Locate the cell with the specified text and output its (x, y) center coordinate. 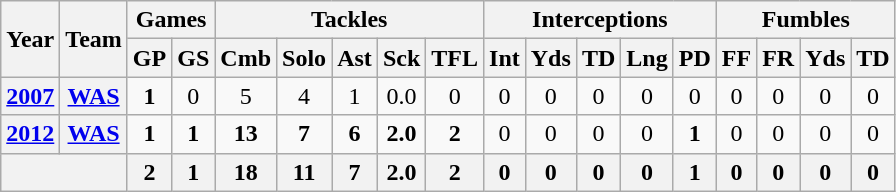
Team (94, 39)
11 (304, 172)
5 (246, 96)
0.0 (401, 96)
Int (505, 58)
6 (355, 134)
GS (194, 58)
Ast (355, 58)
13 (246, 134)
Tackles (350, 20)
Sck (401, 58)
Games (170, 20)
Solo (304, 58)
TFL (455, 58)
FR (778, 58)
Interceptions (600, 20)
Cmb (246, 58)
FF (736, 58)
Year (30, 39)
4 (304, 96)
2007 (30, 96)
Lng (647, 58)
PD (694, 58)
GP (149, 58)
2012 (30, 134)
Fumbles (806, 20)
18 (246, 172)
